Find where the given text appears and provide that cell's center as (X, Y) coordinate. 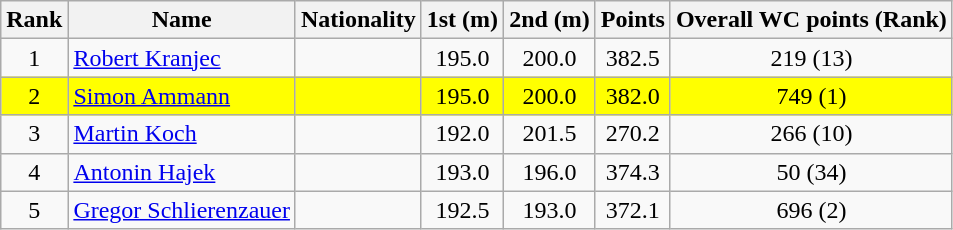
1st (m) (462, 20)
Points (632, 20)
1 (34, 58)
Martin Koch (182, 134)
196.0 (550, 172)
192.0 (462, 134)
50 (34) (811, 172)
382.5 (632, 58)
Nationality (358, 20)
Robert Kranjec (182, 58)
Rank (34, 20)
219 (13) (811, 58)
Overall WC points (Rank) (811, 20)
372.1 (632, 210)
2 (34, 96)
374.3 (632, 172)
201.5 (550, 134)
Name (182, 20)
270.2 (632, 134)
4 (34, 172)
Simon Ammann (182, 96)
Antonin Hajek (182, 172)
382.0 (632, 96)
266 (10) (811, 134)
5 (34, 210)
192.5 (462, 210)
749 (1) (811, 96)
Gregor Schlierenzauer (182, 210)
3 (34, 134)
696 (2) (811, 210)
2nd (m) (550, 20)
